Return [X, Y] of the center of cell containing provided text 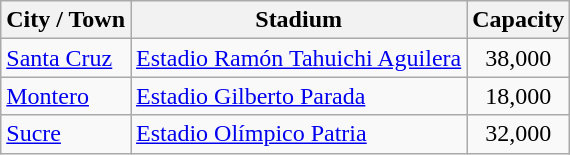
18,000 [518, 96]
Estadio Ramón Tahuichi Aguilera [299, 58]
Santa Cruz [66, 58]
Sucre [66, 134]
Capacity [518, 20]
32,000 [518, 134]
Estadio Olímpico Patria [299, 134]
Estadio Gilberto Parada [299, 96]
City / Town [66, 20]
Montero [66, 96]
Stadium [299, 20]
38,000 [518, 58]
